Locate the cell with the specified text and output its [X, Y] center coordinate. 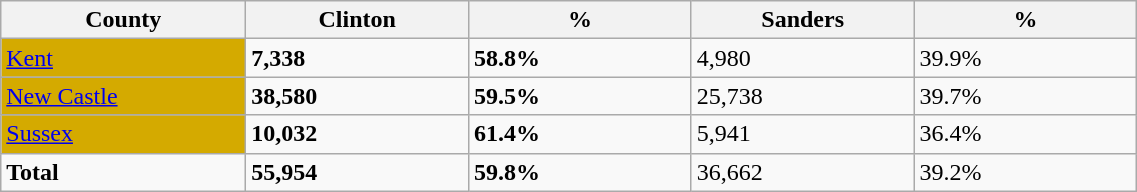
10,032 [358, 134]
Total [124, 172]
New Castle [124, 96]
Kent [124, 58]
36,662 [802, 172]
39.9% [1026, 58]
38,580 [358, 96]
59.5% [580, 96]
36.4% [1026, 134]
55,954 [358, 172]
61.4% [580, 134]
Sanders [802, 20]
County [124, 20]
7,338 [358, 58]
59.8% [580, 172]
4,980 [802, 58]
25,738 [802, 96]
Clinton [358, 20]
5,941 [802, 134]
39.2% [1026, 172]
39.7% [1026, 96]
Sussex [124, 134]
58.8% [580, 58]
